For the text-containing cell, return its midpoint in [X, Y] coordinate format. 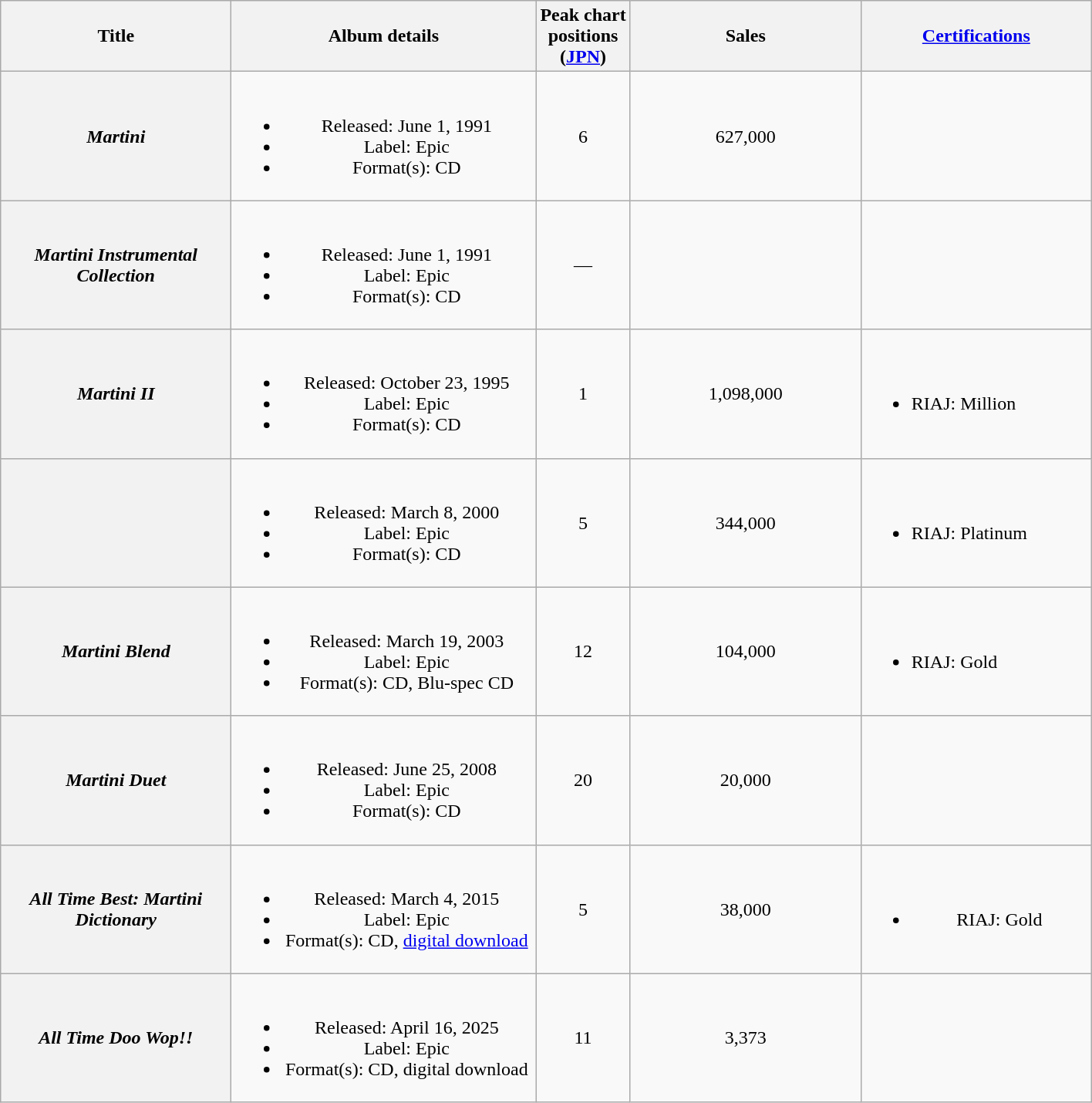
20,000 [745, 781]
344,000 [745, 523]
38,000 [745, 909]
Released: April 16, 2025Label: EpicFormat(s): CD, digital download [384, 1038]
— [583, 265]
RIAJ: Million [976, 393]
Released: October 23, 1995Label: EpicFormat(s): CD [384, 393]
Martini Duet [116, 781]
Certifications [976, 36]
Released: March 4, 2015Label: EpicFormat(s): CD, digital download [384, 909]
Martini II [116, 393]
Released: March 8, 2000Label: EpicFormat(s): CD [384, 523]
Released: March 19, 2003Label: EpicFormat(s): CD, Blu-spec CD [384, 651]
All Time Doo Wop!! [116, 1038]
627,000 [745, 136]
12 [583, 651]
Sales [745, 36]
1 [583, 393]
11 [583, 1038]
3,373 [745, 1038]
6 [583, 136]
Martini Instrumental Collection [116, 265]
Album details [384, 36]
All Time Best: Martini Dictionary [116, 909]
RIAJ: Platinum [976, 523]
20 [583, 781]
Martini Blend [116, 651]
Title [116, 36]
Released: June 25, 2008Label: EpicFormat(s): CD [384, 781]
104,000 [745, 651]
1,098,000 [745, 393]
Martini [116, 136]
Peak chartpositions(JPN) [583, 36]
